Pinpoint the cell where the given text exists, returning its (x, y) midpoint coordinate. 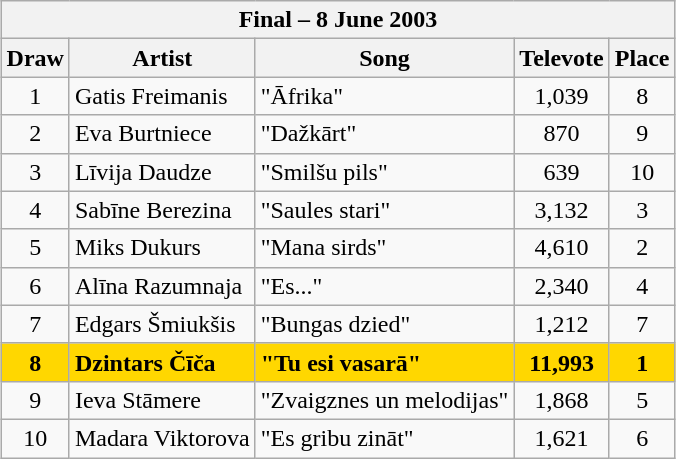
"Smilšu pils" (384, 172)
1,039 (562, 96)
"Dažkārt" (384, 134)
Gatis Freimanis (162, 96)
Alīna Razumnaja (162, 286)
Edgars Šmiukšis (162, 324)
Dzintars Čīča (162, 362)
Final – 8 June 2003 (338, 20)
"Mana sirds" (384, 248)
"Āfrika" (384, 96)
"Zvaigznes un melodijas" (384, 400)
639 (562, 172)
Ieva Stāmere (162, 400)
Sabīne Berezina (162, 210)
11,993 (562, 362)
"Tu esi vasarā" (384, 362)
Madara Viktorova (162, 438)
Eva Burtniece (162, 134)
1,212 (562, 324)
Place (642, 58)
"Es..." (384, 286)
Miks Dukurs (162, 248)
"Bungas dzied" (384, 324)
Artist (162, 58)
Televote (562, 58)
1,868 (562, 400)
2,340 (562, 286)
4,610 (562, 248)
Draw (35, 58)
"Es gribu zināt" (384, 438)
"Saules stari" (384, 210)
Līvija Daudze (162, 172)
870 (562, 134)
1,621 (562, 438)
3,132 (562, 210)
Song (384, 58)
